Provide the (X, Y) coordinate of the cell's center where the given text is located.  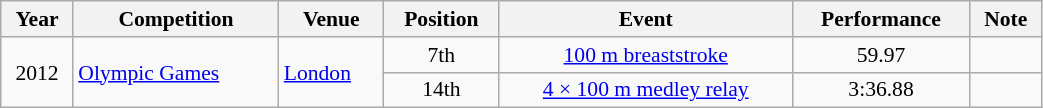
Year (38, 19)
Position (442, 19)
59.97 (882, 55)
2012 (38, 72)
3:36.88 (882, 90)
100 m breaststroke (646, 55)
7th (442, 55)
Performance (882, 19)
Venue (332, 19)
London (332, 72)
Event (646, 19)
Competition (176, 19)
14th (442, 90)
Olympic Games (176, 72)
Note (1006, 19)
4 × 100 m medley relay (646, 90)
